From the cell containing the given text, extract its center point as (X, Y) coordinate. 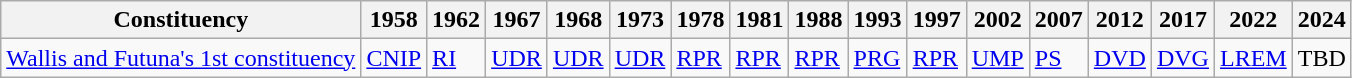
1967 (517, 20)
2002 (998, 20)
2012 (1120, 20)
1978 (700, 20)
1993 (878, 20)
1981 (760, 20)
CNIP (394, 58)
LREM (1253, 58)
DVG (1182, 58)
2017 (1182, 20)
1958 (394, 20)
2007 (1058, 20)
2022 (1253, 20)
UMP (998, 58)
1962 (456, 20)
DVD (1120, 58)
RI (456, 58)
PRG (878, 58)
PS (1058, 58)
1997 (936, 20)
Constituency (181, 20)
1973 (640, 20)
Wallis and Futuna's 1st constituency (181, 58)
1988 (818, 20)
TBD (1322, 58)
2024 (1322, 20)
1968 (578, 20)
